Scan for the cell matching the given text and deliver its (x, y) coordinate at center. 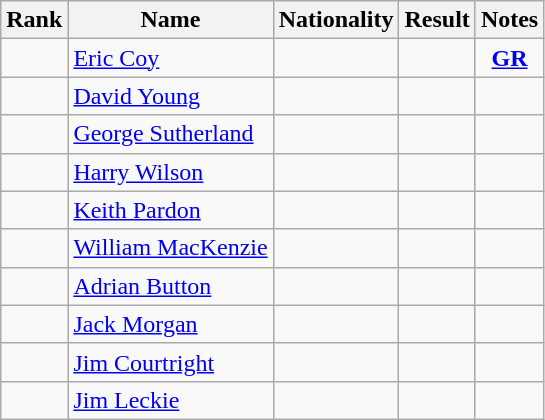
William MacKenzie (170, 248)
Keith Pardon (170, 210)
GR (509, 58)
Jim Leckie (170, 400)
Adrian Button (170, 286)
Jim Courtright (170, 362)
Rank (34, 20)
Eric Coy (170, 58)
Harry Wilson (170, 172)
Result (437, 20)
George Sutherland (170, 134)
David Young (170, 96)
Jack Morgan (170, 324)
Notes (509, 20)
Nationality (336, 20)
Name (170, 20)
